Capture the cell that displays the provided text and extract its (x, y) central coordinate. 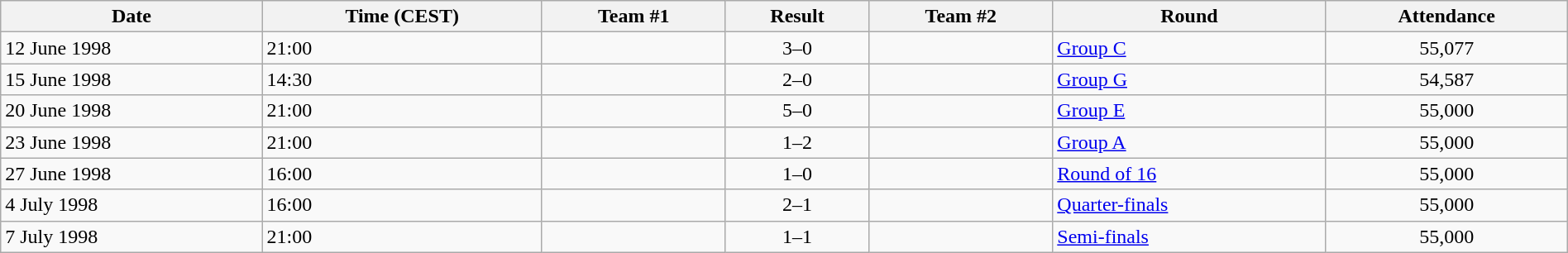
1–1 (797, 236)
Quarter-finals (1189, 205)
Semi-finals (1189, 236)
2–1 (797, 205)
1–2 (797, 142)
Group E (1189, 111)
27 June 1998 (131, 174)
54,587 (1446, 79)
Time (CEST) (402, 17)
Round (1189, 17)
55,077 (1446, 48)
20 June 1998 (131, 111)
4 July 1998 (131, 205)
7 July 1998 (131, 236)
5–0 (797, 111)
1–0 (797, 174)
12 June 1998 (131, 48)
Group C (1189, 48)
3–0 (797, 48)
Team #1 (633, 17)
Attendance (1446, 17)
14:30 (402, 79)
15 June 1998 (131, 79)
2–0 (797, 79)
Group A (1189, 142)
23 June 1998 (131, 142)
Round of 16 (1189, 174)
Result (797, 17)
Group G (1189, 79)
Date (131, 17)
Team #2 (961, 17)
